Pinpoint the cell where the given text exists, returning its [x, y] midpoint coordinate. 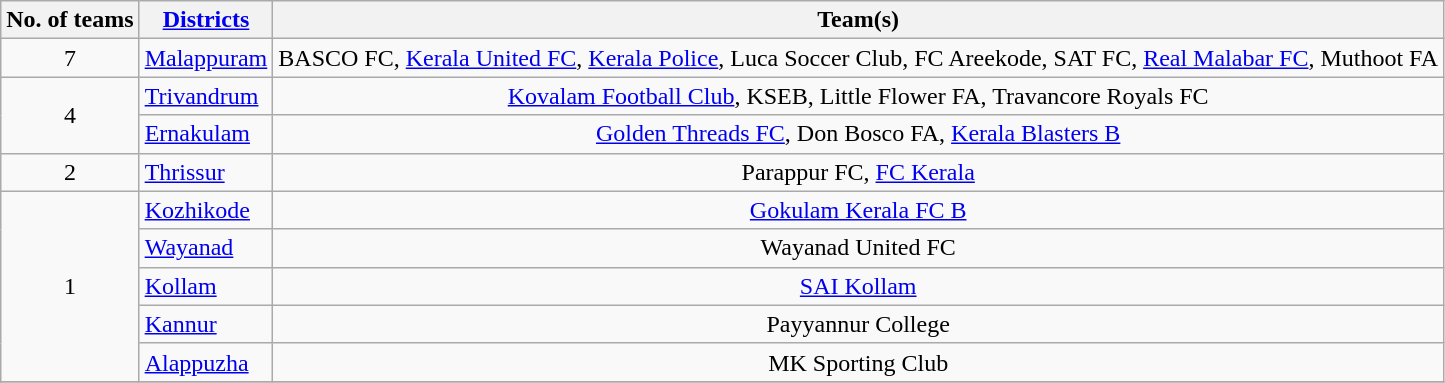
Kollam [206, 286]
Kovalam Football Club, KSEB, Little Flower FA, Travancore Royals FC [858, 96]
Districts [206, 20]
Wayanad United FC [858, 248]
Payyannur College [858, 324]
Golden Threads FC, Don Bosco FA, Kerala Blasters B [858, 134]
Ernakulam [206, 134]
Kannur [206, 324]
Gokulam Kerala FC B [858, 210]
2 [70, 172]
Parappur FC, FC Kerala [858, 172]
1 [70, 286]
Kozhikode [206, 210]
MK Sporting Club [858, 362]
4 [70, 115]
7 [70, 58]
Malappuram [206, 58]
No. of teams [70, 20]
Alappuzha [206, 362]
SAI Kollam [858, 286]
Team(s) [858, 20]
Trivandrum [206, 96]
Thrissur [206, 172]
Wayanad [206, 248]
BASCO FC, Kerala United FC, Kerala Police, Luca Soccer Club, FC Areekode, SAT FC, Real Malabar FC, Muthoot FA [858, 58]
